Return (x, y) of the center of cell containing provided text 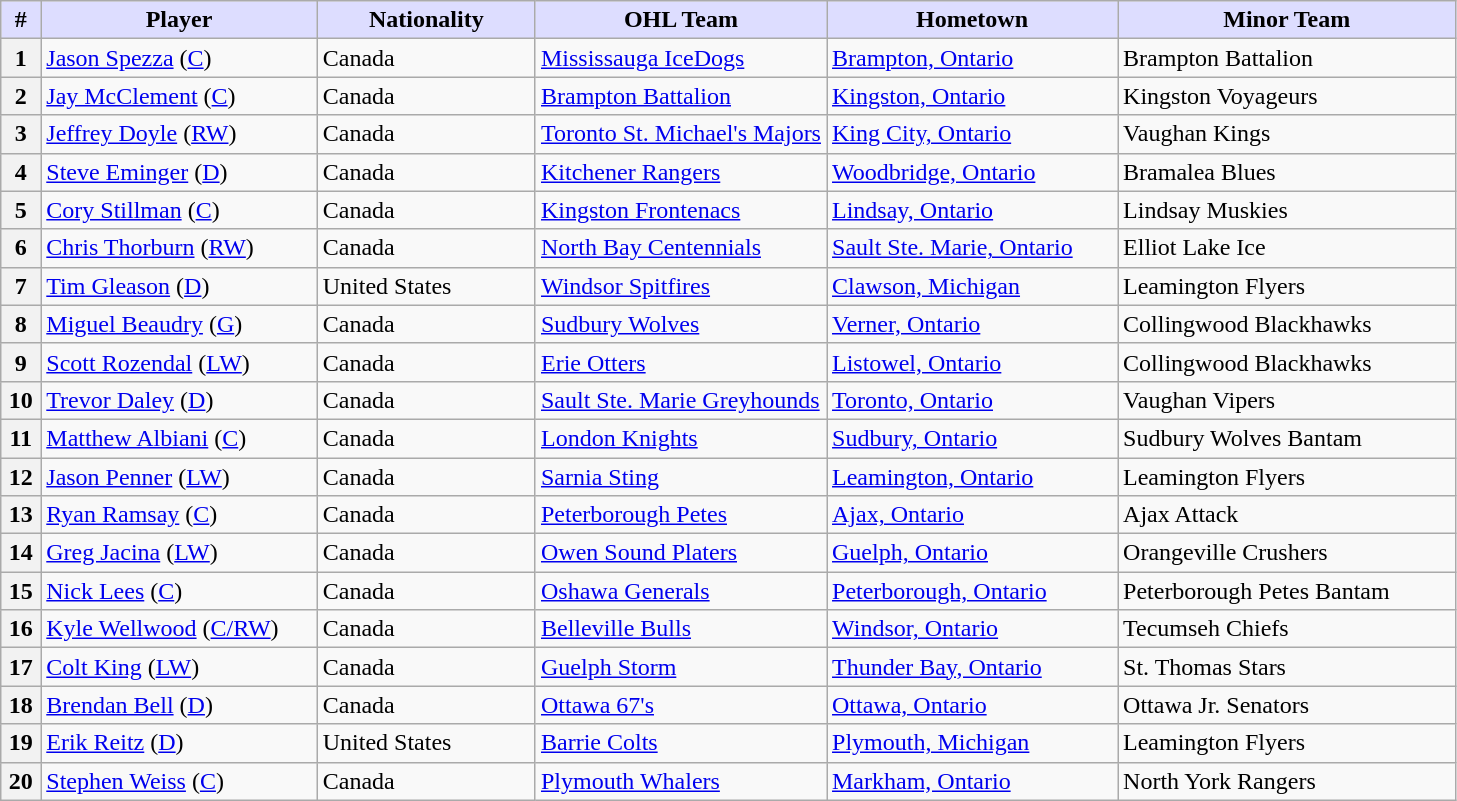
5 (21, 210)
Lindsay, Ontario (972, 210)
Ajax, Ontario (972, 515)
Greg Jacina (LW) (179, 553)
Ottawa 67's (680, 705)
Thunder Bay, Ontario (972, 667)
14 (21, 553)
Kingston, Ontario (972, 96)
Miguel Beaudry (G) (179, 324)
Listowel, Ontario (972, 362)
Jason Penner (LW) (179, 477)
Ajax Attack (1287, 515)
9 (21, 362)
Jay McClement (C) (179, 96)
Bramalea Blues (1287, 172)
16 (21, 629)
20 (21, 781)
Toronto St. Michael's Majors (680, 134)
Kyle Wellwood (C/RW) (179, 629)
Steve Eminger (D) (179, 172)
Jeffrey Doyle (RW) (179, 134)
Belleville Bulls (680, 629)
Guelph Storm (680, 667)
15 (21, 591)
Hometown (972, 20)
Tecumseh Chiefs (1287, 629)
Kitchener Rangers (680, 172)
Vaughan Vipers (1287, 400)
Verner, Ontario (972, 324)
Ryan Ramsay (C) (179, 515)
OHL Team (680, 20)
Chris Thorburn (RW) (179, 248)
12 (21, 477)
Brampton, Ontario (972, 58)
Erie Otters (680, 362)
Clawson, Michigan (972, 286)
# (21, 20)
Owen Sound Platers (680, 553)
Tim Gleason (D) (179, 286)
Windsor Spitfires (680, 286)
North York Rangers (1287, 781)
Sault Ste. Marie Greyhounds (680, 400)
Woodbridge, Ontario (972, 172)
Sarnia Sting (680, 477)
17 (21, 667)
Markham, Ontario (972, 781)
Colt King (LW) (179, 667)
Orangeville Crushers (1287, 553)
Ottawa Jr. Senators (1287, 705)
Scott Rozendal (LW) (179, 362)
18 (21, 705)
Erik Reitz (D) (179, 743)
8 (21, 324)
Minor Team (1287, 20)
Guelph, Ontario (972, 553)
2 (21, 96)
1 (21, 58)
Peterborough, Ontario (972, 591)
Peterborough Petes Bantam (1287, 591)
Sudbury Wolves (680, 324)
Sudbury Wolves Bantam (1287, 438)
Jason Spezza (C) (179, 58)
Oshawa Generals (680, 591)
Peterborough Petes (680, 515)
3 (21, 134)
19 (21, 743)
Leamington, Ontario (972, 477)
North Bay Centennials (680, 248)
Windsor, Ontario (972, 629)
10 (21, 400)
Mississauga IceDogs (680, 58)
7 (21, 286)
Plymouth, Michigan (972, 743)
St. Thomas Stars (1287, 667)
Vaughan Kings (1287, 134)
Barrie Colts (680, 743)
6 (21, 248)
Ottawa, Ontario (972, 705)
13 (21, 515)
Nick Lees (C) (179, 591)
Kingston Voyageurs (1287, 96)
Brendan Bell (D) (179, 705)
Toronto, Ontario (972, 400)
Cory Stillman (C) (179, 210)
Matthew Albiani (C) (179, 438)
Trevor Daley (D) (179, 400)
Stephen Weiss (C) (179, 781)
Plymouth Whalers (680, 781)
King City, Ontario (972, 134)
Nationality (426, 20)
Sudbury, Ontario (972, 438)
Sault Ste. Marie, Ontario (972, 248)
Lindsay Muskies (1287, 210)
London Knights (680, 438)
Kingston Frontenacs (680, 210)
Player (179, 20)
4 (21, 172)
Elliot Lake Ice (1287, 248)
11 (21, 438)
